From the cell containing the given text, extract its center point as [x, y] coordinate. 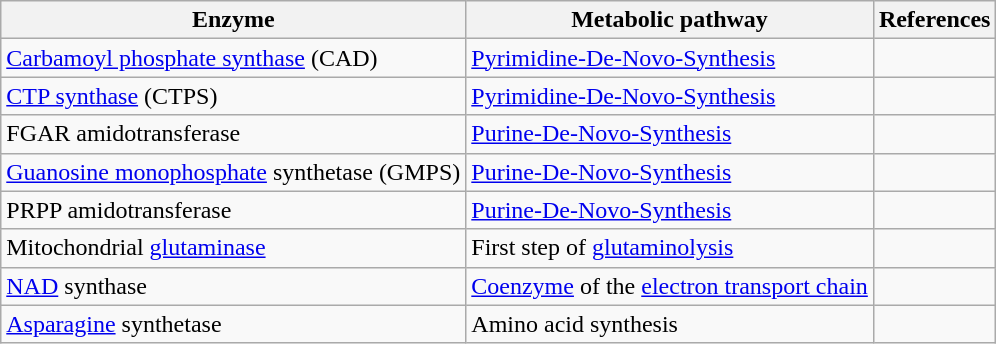
Mitochondrial glutaminase [234, 248]
References [934, 20]
FGAR amidotransferase [234, 134]
PRPP amidotransferase [234, 210]
NAD synthase [234, 286]
CTP synthase (CTPS) [234, 96]
Coenzyme of the electron transport chain [670, 286]
Guanosine monophosphate synthetase (GMPS) [234, 172]
Amino acid synthesis [670, 324]
Asparagine synthetase [234, 324]
Enzyme [234, 20]
First step of glutaminolysis [670, 248]
Carbamoyl phosphate synthase (CAD) [234, 58]
Metabolic pathway [670, 20]
